Scan for the cell matching the given text and deliver its (X, Y) coordinate at center. 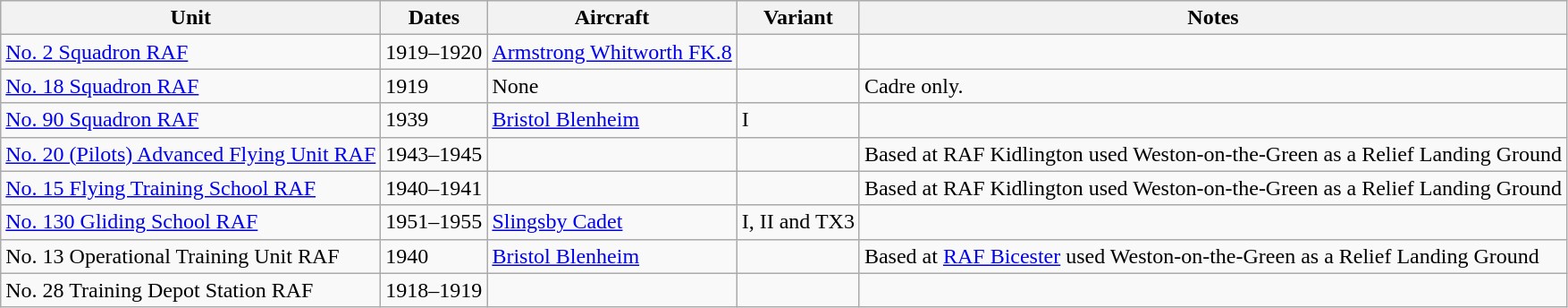
Aircraft (611, 18)
Cadre only. (1212, 86)
No. 20 (Pilots) Advanced Flying Unit RAF (191, 154)
1919 (434, 86)
1918–1919 (434, 290)
Unit (191, 18)
1940–1941 (434, 188)
Notes (1212, 18)
No. 28 Training Depot Station RAF (191, 290)
Slingsby Cadet (611, 222)
Dates (434, 18)
No. 130 Gliding School RAF (191, 222)
1951–1955 (434, 222)
No. 15 Flying Training School RAF (191, 188)
No. 2 Squadron RAF (191, 52)
Variant (797, 18)
No. 13 Operational Training Unit RAF (191, 256)
Armstrong Whitworth FK.8 (611, 52)
No. 18 Squadron RAF (191, 86)
I (797, 120)
No. 90 Squadron RAF (191, 120)
None (611, 86)
1939 (434, 120)
1940 (434, 256)
1919–1920 (434, 52)
Based at RAF Bicester used Weston-on-the-Green as a Relief Landing Ground (1212, 256)
I, II and TX3 (797, 222)
1943–1945 (434, 154)
